Extract the [X, Y] coordinate from the center of the cell holding the provided text.  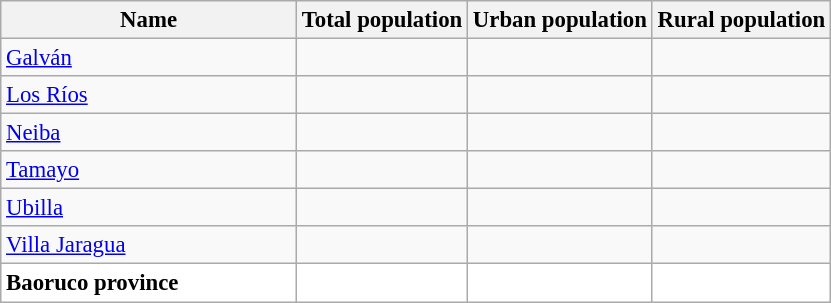
Galván [149, 58]
Neiba [149, 133]
Villa Jaragua [149, 245]
Los Ríos [149, 95]
Baoruco province [149, 283]
Total population [382, 20]
Name [149, 20]
Rural population [741, 20]
Tamayo [149, 170]
Ubilla [149, 208]
Urban population [560, 20]
